Locate the cell with the specified text and output its [X, Y] center coordinate. 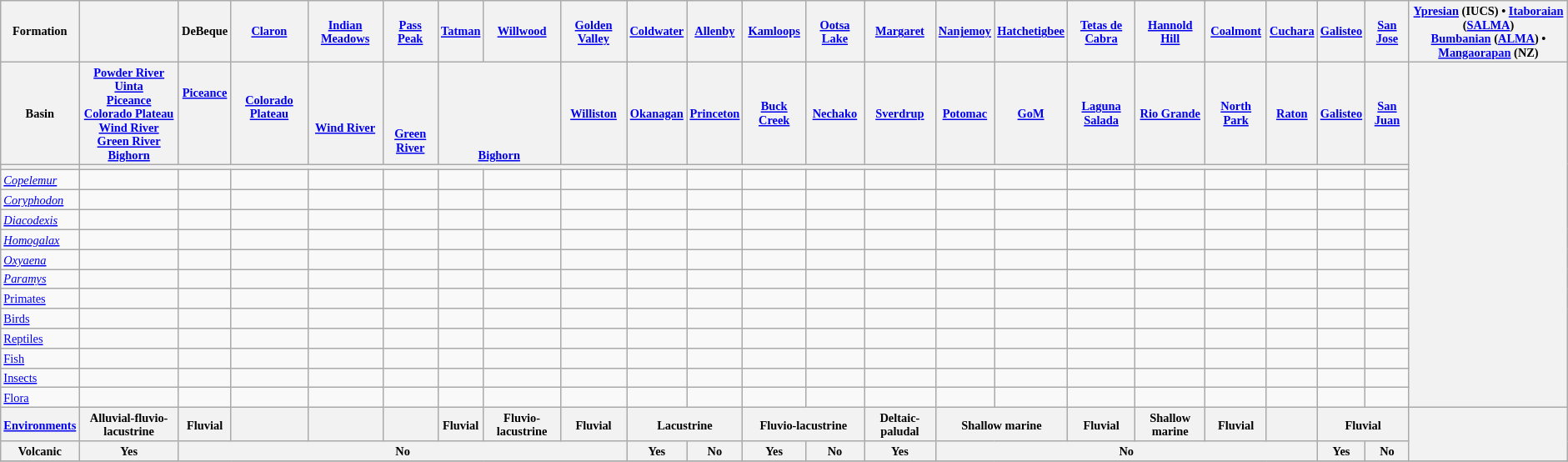
Birds [40, 319]
Insects [40, 378]
Reptiles [40, 338]
Raton [1292, 113]
Sverdrup [900, 113]
Piceance [204, 113]
Volcanic [40, 450]
Flora [40, 397]
North Park [1235, 113]
Rio Grande [1170, 113]
Hatchetigbee [1031, 30]
Deltaic-paludal [900, 424]
Kamloops [774, 30]
Nechako [834, 113]
Tatman [460, 30]
Ypresian (IUCS) • Itaboraian (SALMA)Bumbanian (ALMA) • Mangaorapan (NZ) [1489, 30]
Powder RiverUintaPiceanceColorado PlateauWind RiverGreen RiverBighorn [129, 113]
Nanjemoy [964, 30]
Formation [40, 30]
Ootsa Lake [834, 30]
Coalmont [1235, 30]
Potomac [964, 113]
Colorado Plateau [269, 113]
Laguna Salada [1102, 113]
Golden Valley [594, 30]
Williston [594, 113]
Paramys [40, 279]
Bighorn [498, 113]
DeBeque [204, 30]
Cuchara [1292, 30]
Margaret [900, 30]
Green River [410, 113]
San Jose [1387, 30]
Fish [40, 358]
Coryphodon [40, 199]
Primates [40, 299]
Homogalax [40, 239]
Diacodexis [40, 219]
Wind River [345, 113]
Copelemur [40, 180]
Okanagan [657, 113]
Pass Peak [410, 30]
Indian Meadows [345, 30]
Hannold Hill [1170, 30]
Claron [269, 30]
Allenby [715, 30]
Alluvial-fluvio-lacustrine [129, 424]
Basin [40, 113]
Buck Creek [774, 113]
San Juan [1387, 113]
Coldwater [657, 30]
GoM [1031, 113]
Oxyaena [40, 259]
Tetas de Cabra [1102, 30]
Willwood [522, 30]
Environments [40, 424]
Princeton [715, 113]
Lacustrine [685, 424]
